Provide the [x, y] coordinate of the cell's center where the given text is located.  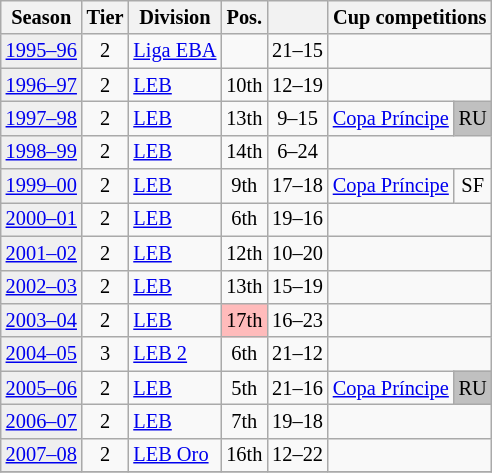
9th [244, 186]
21–12 [298, 354]
2001–02 [42, 253]
15–19 [298, 287]
Cup competitions [410, 17]
10–20 [298, 253]
9–15 [298, 118]
12–19 [298, 85]
Division [174, 17]
Tier [106, 17]
16th [244, 455]
1996–97 [42, 85]
12th [244, 253]
1995–96 [42, 51]
1999–00 [42, 186]
19–16 [298, 219]
1997–98 [42, 118]
2000–01 [42, 219]
LEB 2 [174, 354]
3 [106, 354]
7th [244, 421]
1998–99 [42, 152]
Liga EBA [174, 51]
SF [473, 186]
2007–08 [42, 455]
10th [244, 85]
19–18 [298, 421]
Pos. [244, 17]
LEB Oro [174, 455]
5th [244, 388]
21–15 [298, 51]
14th [244, 152]
16–23 [298, 320]
Season [42, 17]
2005–06 [42, 388]
2002–03 [42, 287]
6–24 [298, 152]
12–22 [298, 455]
2004–05 [42, 354]
2003–04 [42, 320]
17th [244, 320]
17–18 [298, 186]
21–16 [298, 388]
2006–07 [42, 421]
